From the cell containing the given text, extract its center point as [x, y] coordinate. 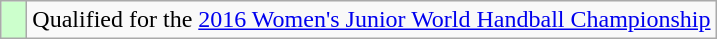
Qualified for the 2016 Women's Junior World Handball Championship [372, 20]
